Extract the [X, Y] coordinate from the center of the cell holding the provided text.  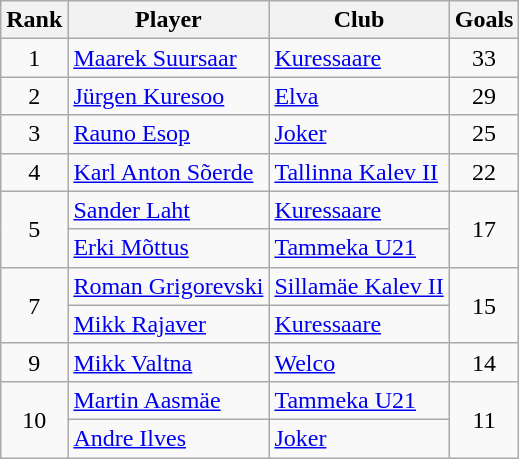
Rank [34, 20]
Club [359, 20]
1 [34, 58]
15 [484, 305]
Sander Laht [168, 210]
17 [484, 229]
11 [484, 419]
9 [34, 362]
7 [34, 305]
10 [34, 419]
Welco [359, 362]
Mikk Valtna [168, 362]
Karl Anton Sõerde [168, 172]
Roman Grigorevski [168, 286]
Mikk Rajaver [168, 324]
22 [484, 172]
Martin Aasmäe [168, 400]
4 [34, 172]
25 [484, 134]
14 [484, 362]
Jürgen Kuresoo [168, 96]
Elva [359, 96]
29 [484, 96]
Player [168, 20]
Rauno Esop [168, 134]
Maarek Suursaar [168, 58]
33 [484, 58]
Goals [484, 20]
2 [34, 96]
Andre Ilves [168, 438]
Tallinna Kalev II [359, 172]
Erki Mõttus [168, 248]
5 [34, 229]
Sillamäe Kalev II [359, 286]
3 [34, 134]
